Locate the cell with the specified text and output its (x, y) center coordinate. 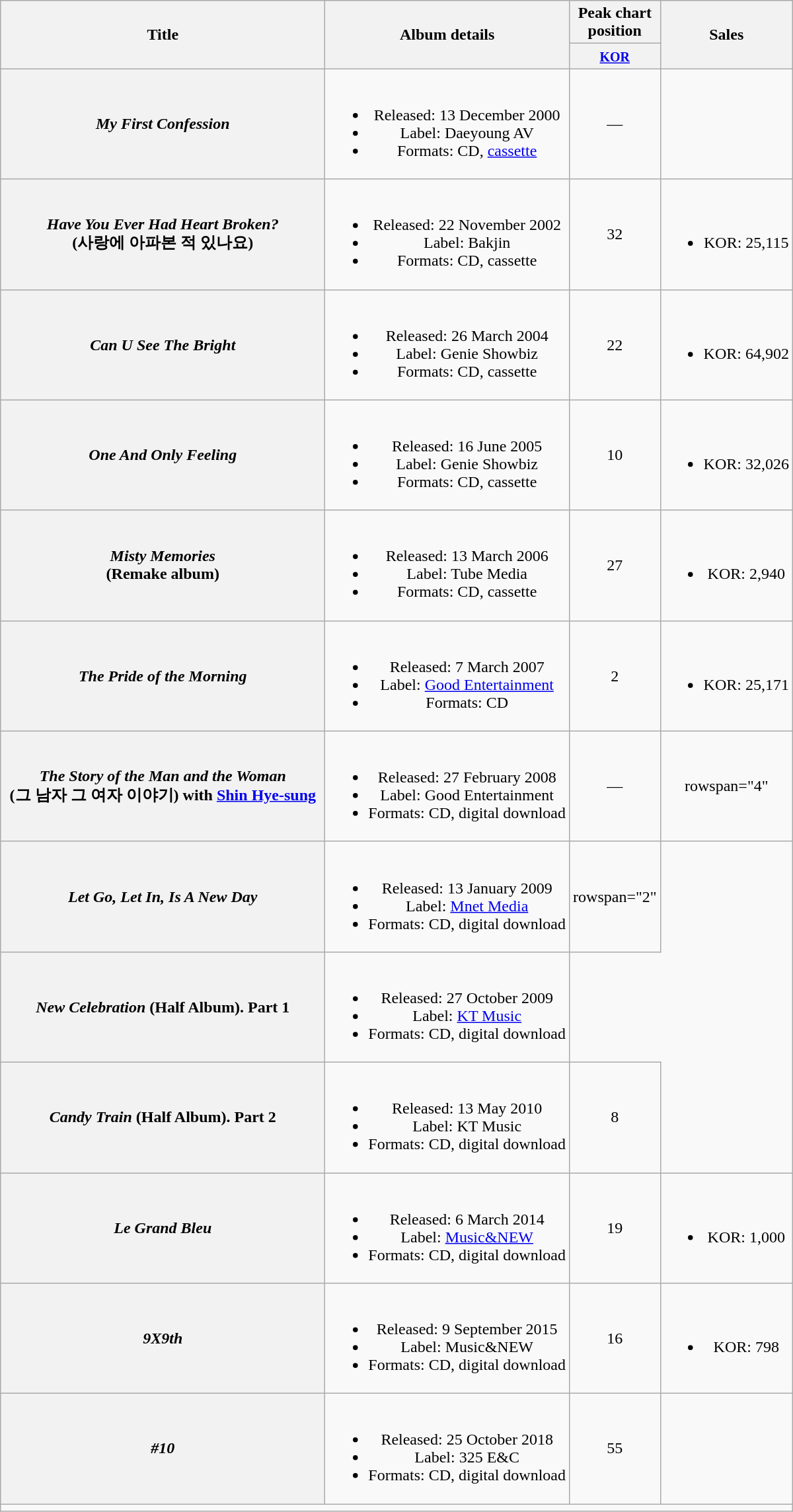
Sales (726, 34)
The Story of the Man and the Woman(그 남자 그 여자 이야기) with Shin Hye-sung (163, 786)
rowspan="2" (615, 896)
Misty Memories(Remake album) (163, 566)
Released: 13 March 2006Label: Tube MediaFormats: CD, cassette (447, 566)
Can U See The Bright (163, 345)
32 (615, 234)
Released: 6 March 2014Label: Music&NEWFormats: CD, digital download (447, 1228)
KOR: 32,026 (726, 455)
Let Go, Let In, Is A New Day (163, 896)
22 (615, 345)
New Celebration (Half Album). Part 1 (163, 1007)
KOR: 25,115 (726, 234)
Peak chart position (615, 22)
The Pride of the Morning (163, 675)
Have You Ever Had Heart Broken?(사랑에 아파본 적 있나요) (163, 234)
Title (163, 34)
rowspan="4" (726, 786)
Released: 13 December 2000Label: Daeyoung AVFormats: CD, cassette (447, 124)
10 (615, 455)
KOR: 2,940 (726, 566)
Le Grand Bleu (163, 1228)
KOR: 798 (726, 1339)
KOR (615, 56)
Candy Train (Half Album). Part 2 (163, 1117)
Album details (447, 34)
Released: 9 September 2015Label: Music&NEWFormats: CD, digital download (447, 1339)
27 (615, 566)
Released: 27 February 2008Label: Good EntertainmentFormats: CD, digital download (447, 786)
Released: 26 March 2004Label: Genie ShowbizFormats: CD, cassette (447, 345)
Released: 7 March 2007Label: Good EntertainmentFormats: CD (447, 675)
8 (615, 1117)
19 (615, 1228)
KOR: 1,000 (726, 1228)
Released: 13 January 2009Label: Mnet MediaFormats: CD, digital download (447, 896)
Released: 22 November 2002Label: BakjinFormats: CD, cassette (447, 234)
My First Confession (163, 124)
9X9th (163, 1339)
KOR: 64,902 (726, 345)
16 (615, 1339)
Released: 25 October 2018Label: 325 E&CFormats: CD, digital download (447, 1449)
Released: 27 October 2009Label: KT MusicFormats: CD, digital download (447, 1007)
#10 (163, 1449)
55 (615, 1449)
Released: 16 June 2005Label: Genie ShowbizFormats: CD, cassette (447, 455)
KOR: 25,171 (726, 675)
2 (615, 675)
One And Only Feeling (163, 455)
Released: 13 May 2010Label: KT MusicFormats: CD, digital download (447, 1117)
